Determine the [x, y] coordinate at the center of the cell enclosing the given text.  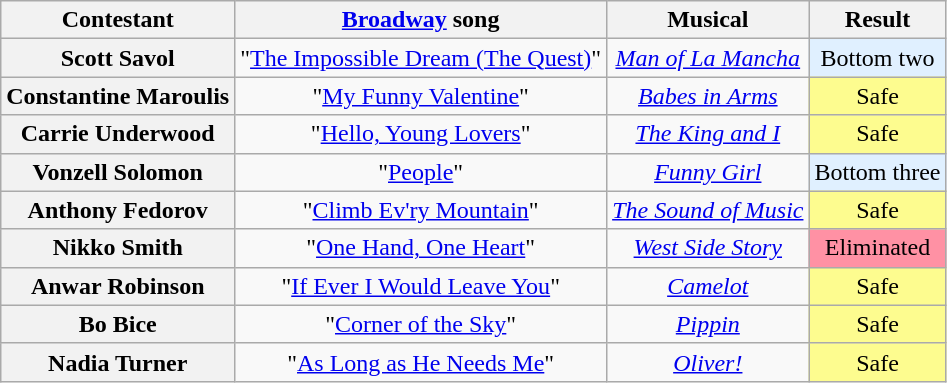
"As Long as He Needs Me" [421, 362]
Camelot [708, 286]
Bo Bice [118, 324]
Contestant [118, 20]
Oliver! [708, 362]
"Climb Ev'ry Mountain" [421, 210]
Anwar Robinson [118, 286]
Nadia Turner [118, 362]
Carrie Underwood [118, 134]
Nikko Smith [118, 248]
Bottom two [878, 58]
"Hello, Young Lovers" [421, 134]
"One Hand, One Heart" [421, 248]
Babes in Arms [708, 96]
"Corner of the Sky" [421, 324]
Scott Savol [118, 58]
Broadway song [421, 20]
Funny Girl [708, 172]
Constantine Maroulis [118, 96]
Man of La Mancha [708, 58]
Pippin [708, 324]
Vonzell Solomon [118, 172]
Bottom three [878, 172]
West Side Story [708, 248]
"People" [421, 172]
The Sound of Music [708, 210]
"The Impossible Dream (The Quest)" [421, 58]
Musical [708, 20]
"My Funny Valentine" [421, 96]
Anthony Fedorov [118, 210]
The King and I [708, 134]
Result [878, 20]
Eliminated [878, 248]
"If Ever I Would Leave You" [421, 286]
